Locate the cell with the specified text and output its (X, Y) center coordinate. 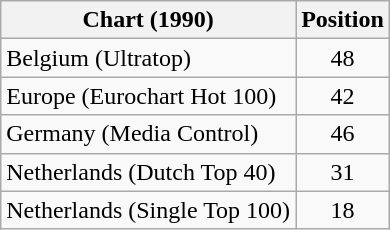
18 (343, 210)
Netherlands (Single Top 100) (148, 210)
Position (343, 20)
Europe (Eurochart Hot 100) (148, 96)
31 (343, 172)
Netherlands (Dutch Top 40) (148, 172)
Germany (Media Control) (148, 134)
Belgium (Ultratop) (148, 58)
48 (343, 58)
Chart (1990) (148, 20)
42 (343, 96)
46 (343, 134)
